From the cell containing the given text, extract its center point as (X, Y) coordinate. 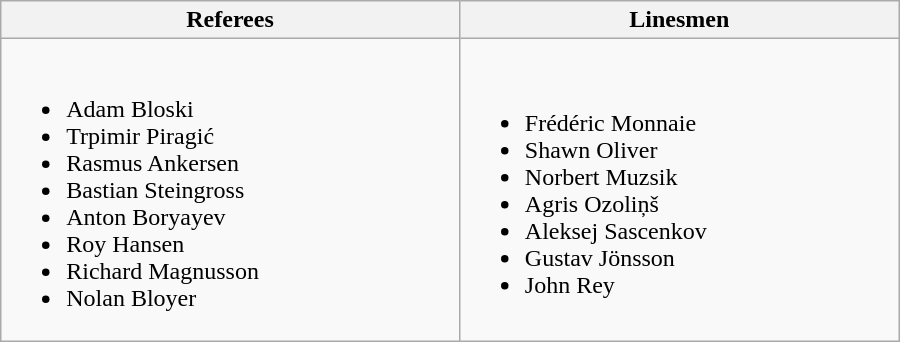
Referees (230, 20)
Frédéric Monnaie Shawn Oliver Norbert Muzsik Agris Ozoliņš Aleksej Sascenkov Gustav Jönsson John Rey (679, 190)
Adam Bloski Trpimir Piragić Rasmus Ankersen Bastian Steingross Anton Boryayev Roy Hansen Richard Magnusson Nolan Bloyer (230, 190)
Linesmen (679, 20)
